Pinpoint the cell where the given text exists, returning its (X, Y) midpoint coordinate. 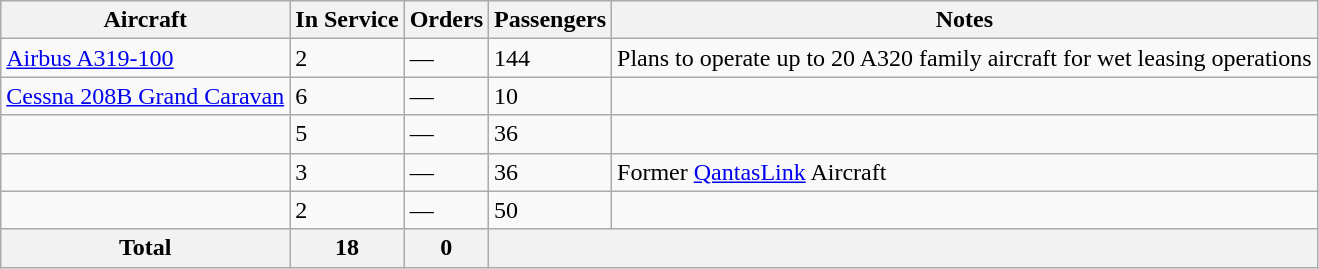
Cessna 208B Grand Caravan (146, 96)
18 (347, 248)
In Service (347, 20)
Aircraft (146, 20)
Orders (446, 20)
Former QantasLink Aircraft (965, 172)
Total (146, 248)
6 (347, 96)
144 (550, 58)
3 (347, 172)
10 (550, 96)
Notes (965, 20)
Plans to operate up to 20 A320 family aircraft for wet leasing operations (965, 58)
Airbus A319-100 (146, 58)
50 (550, 210)
Passengers (550, 20)
5 (347, 134)
0 (446, 248)
